Search for the cell housing the specified text and yield its (x, y) center coordinate. 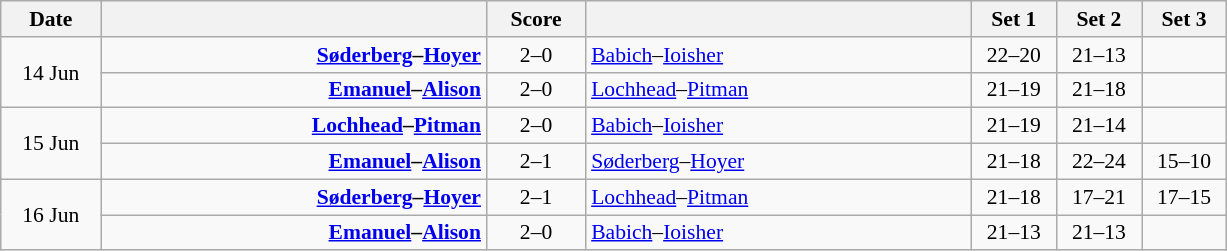
Score (536, 19)
17–21 (1098, 197)
17–15 (1184, 197)
22–20 (1014, 55)
Set 1 (1014, 19)
16 Jun (51, 214)
14 Jun (51, 72)
Set 2 (1098, 19)
15–10 (1184, 162)
Date (51, 19)
21–14 (1098, 126)
Set 3 (1184, 19)
22–24 (1098, 162)
15 Jun (51, 144)
